Locate the cell with the specified text and output its (X, Y) center coordinate. 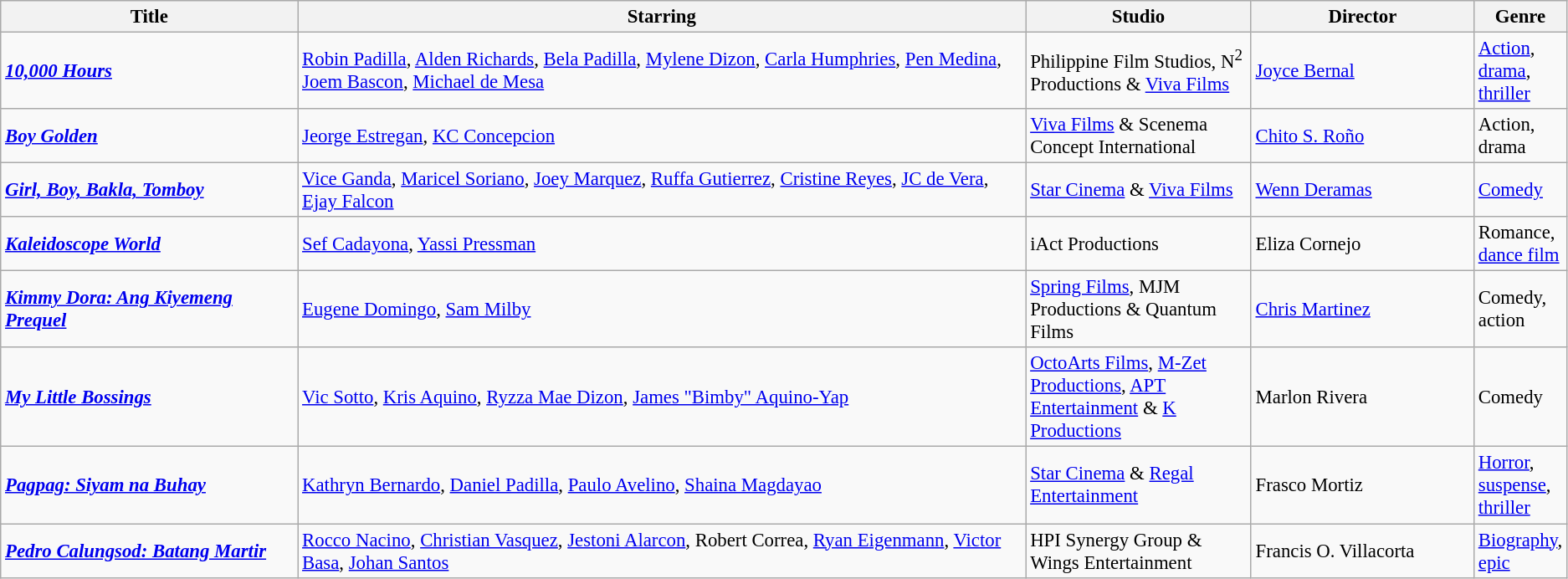
Frasco Mortiz (1362, 485)
Chito S. Roño (1362, 136)
Biography, epic (1519, 551)
Marlon Rivera (1362, 398)
Wenn Deramas (1362, 191)
Title (149, 17)
Starring (662, 17)
HPI Synergy Group & Wings Entertainment (1138, 551)
Joyce Bernal (1362, 71)
Genre (1519, 17)
Director (1362, 17)
Viva Films & Scenema Concept International (1138, 136)
Kathryn Bernardo, Daniel Padilla, Paulo Avelino, Shaina Magdayao (662, 485)
Pagpag: Siyam na Buhay (149, 485)
Philippine Film Studios, N2 Productions & Viva Films (1138, 71)
Eliza Cornejo (1362, 244)
Studio (1138, 17)
Horror, suspense, thriller (1519, 485)
My Little Bossings (149, 398)
Pedro Calungsod: Batang Martir (149, 551)
Spring Films, MJM Productions & Quantum Films (1138, 310)
Vice Ganda, Maricel Soriano, Joey Marquez, Ruffa Gutierrez, Cristine Reyes, JC de Vera, Ejay Falcon (662, 191)
Eugene Domingo, Sam Milby (662, 310)
Action, drama, thriller (1519, 71)
OctoArts Films, M-Zet Productions, APT Entertainment & K Productions (1138, 398)
Star Cinema & Regal Entertainment (1138, 485)
Rocco Nacino, Christian Vasquez, Jestoni Alarcon, Robert Correa, Ryan Eigenmann, Victor Basa, Johan Santos (662, 551)
Girl, Boy, Bakla, Tomboy (149, 191)
Francis O. Villacorta (1362, 551)
Chris Martinez (1362, 310)
Robin Padilla, Alden Richards, Bela Padilla, Mylene Dizon, Carla Humphries, Pen Medina, Joem Bascon, Michael de Mesa (662, 71)
Kaleidoscope World (149, 244)
Action, drama (1519, 136)
10,000 Hours (149, 71)
Comedy, action (1519, 310)
Romance, dance film (1519, 244)
Jeorge Estregan, KC Concepcion (662, 136)
iAct Productions (1138, 244)
Boy Golden (149, 136)
Kimmy Dora: Ang Kiyemeng Prequel (149, 310)
Star Cinema & Viva Films (1138, 191)
Vic Sotto, Kris Aquino, Ryzza Mae Dizon, James "Bimby" Aquino-Yap (662, 398)
Sef Cadayona, Yassi Pressman (662, 244)
